Detect which cell encompasses the target text, then output its [x, y] center coordinate. 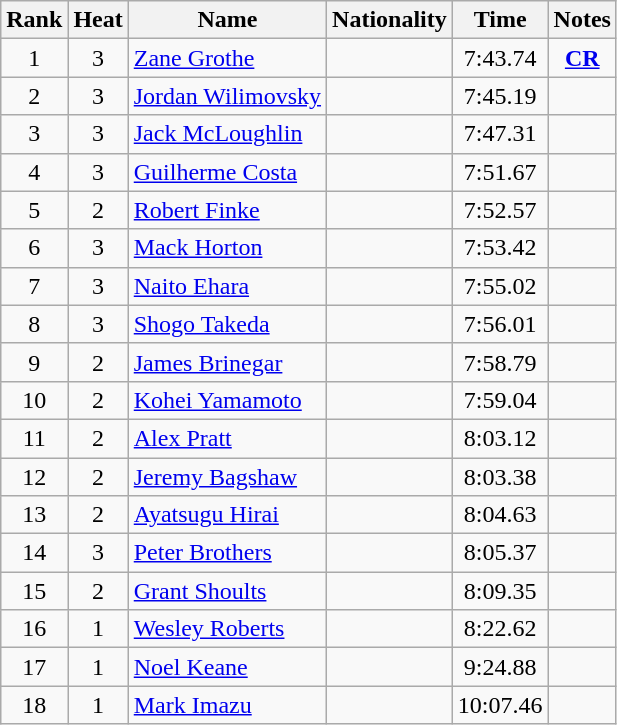
14 [34, 553]
7:52.57 [500, 210]
Name [227, 20]
13 [34, 515]
Time [500, 20]
7 [34, 286]
7:45.19 [500, 96]
6 [34, 248]
Mack Horton [227, 248]
11 [34, 438]
James Brinegar [227, 362]
16 [34, 629]
9 [34, 362]
Robert Finke [227, 210]
7:53.42 [500, 248]
7:59.04 [500, 400]
Heat [98, 20]
7:47.31 [500, 134]
Wesley Roberts [227, 629]
Rank [34, 20]
7:58.79 [500, 362]
Grant Shoults [227, 591]
Alex Pratt [227, 438]
4 [34, 172]
Ayatsugu Hirai [227, 515]
15 [34, 591]
Jack McLoughlin [227, 134]
CR [582, 58]
8:03.38 [500, 477]
7:43.74 [500, 58]
Mark Imazu [227, 705]
Nationality [390, 20]
7:55.02 [500, 286]
10 [34, 400]
Kohei Yamamoto [227, 400]
9:24.88 [500, 667]
Notes [582, 20]
Guilherme Costa [227, 172]
8:03.12 [500, 438]
Shogo Takeda [227, 324]
10:07.46 [500, 705]
8:04.63 [500, 515]
12 [34, 477]
7:51.67 [500, 172]
Peter Brothers [227, 553]
5 [34, 210]
8:09.35 [500, 591]
Noel Keane [227, 667]
8:05.37 [500, 553]
Zane Grothe [227, 58]
Jeremy Bagshaw [227, 477]
8:22.62 [500, 629]
18 [34, 705]
Jordan Wilimovsky [227, 96]
17 [34, 667]
8 [34, 324]
Naito Ehara [227, 286]
7:56.01 [500, 324]
